Detect which cell encompasses the target text, then output its [x, y] center coordinate. 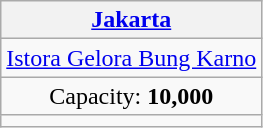
Istora Gelora Bung Karno [132, 58]
Jakarta [132, 20]
Capacity: 10,000 [132, 96]
